Extract the (X, Y) coordinate from the center of the cell holding the provided text.  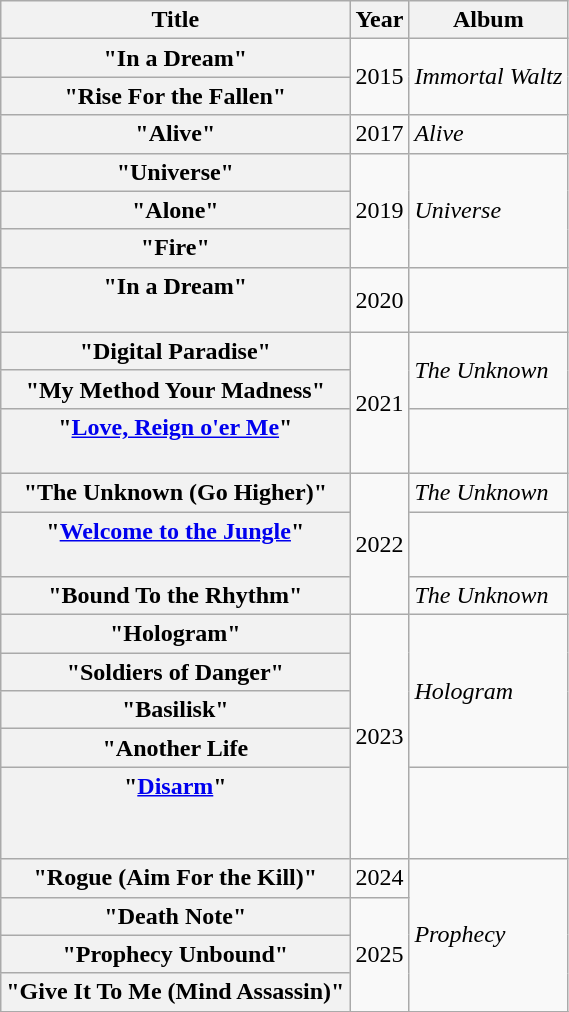
"Fire" (176, 248)
"Welcome to the Jungle" (176, 544)
"Universe" (176, 172)
"Soldiers of Danger" (176, 672)
"Digital Paradise" (176, 351)
Album (488, 20)
"Rogue (Aim For the Kill)" (176, 878)
"Hologram" (176, 634)
Prophecy (488, 935)
2022 (380, 544)
Alive (488, 134)
2025 (380, 954)
"Bound To the Rhythm" (176, 596)
Title (176, 20)
"My Method Your Madness" (176, 389)
"Another Life (176, 748)
"Alive" (176, 134)
"Give It To Me (Mind Assassin)" (176, 992)
2023 (380, 737)
2019 (380, 210)
"Alone" (176, 210)
Year (380, 20)
Immortal Waltz (488, 77)
"Death Note" (176, 916)
2015 (380, 77)
"Basilisk" (176, 710)
2024 (380, 878)
"Disarm" (176, 813)
2020 (380, 300)
Universe (488, 210)
"Love, Reign o'er Me" (176, 440)
"The Unknown (Go Higher)" (176, 492)
"Prophecy Unbound" (176, 954)
2017 (380, 134)
2021 (380, 402)
"Rise For the Fallen" (176, 96)
Hologram (488, 691)
